Locate the cell with the specified text and output its [x, y] center coordinate. 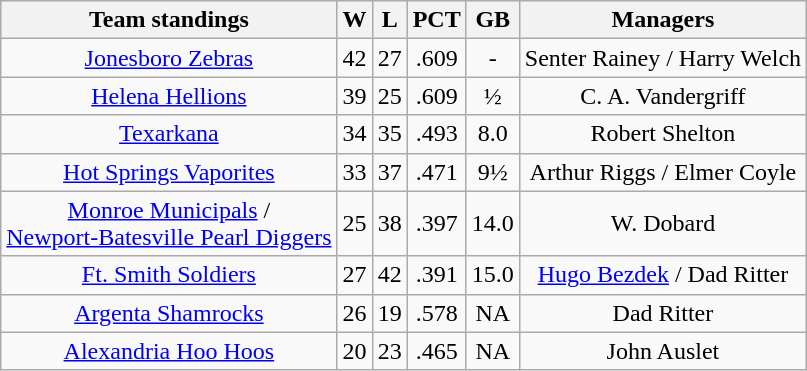
John Auslet [662, 351]
26 [354, 313]
.493 [436, 134]
37 [390, 172]
Ft. Smith Soldiers [169, 275]
23 [390, 351]
Jonesboro Zebras [169, 58]
35 [390, 134]
.471 [436, 172]
½ [492, 96]
.397 [436, 224]
Helena Hellions [169, 96]
- [492, 58]
Team standings [169, 20]
19 [390, 313]
Argenta Shamrocks [169, 313]
Texarkana [169, 134]
Hugo Bezdek / Dad Ritter [662, 275]
GB [492, 20]
Arthur Riggs / Elmer Coyle [662, 172]
Hot Springs Vaporites [169, 172]
14.0 [492, 224]
15.0 [492, 275]
9½ [492, 172]
W [354, 20]
Senter Rainey / Harry Welch [662, 58]
Monroe Municipals /Newport-Batesville Pearl Diggers [169, 224]
33 [354, 172]
39 [354, 96]
.578 [436, 313]
20 [354, 351]
.465 [436, 351]
C. A. Vandergriff [662, 96]
8.0 [492, 134]
Alexandria Hoo Hoos [169, 351]
Managers [662, 20]
Dad Ritter [662, 313]
L [390, 20]
Robert Shelton [662, 134]
.391 [436, 275]
PCT [436, 20]
38 [390, 224]
34 [354, 134]
W. Dobard [662, 224]
